Output the (x, y) coordinate of the center of the cell containing the given text.  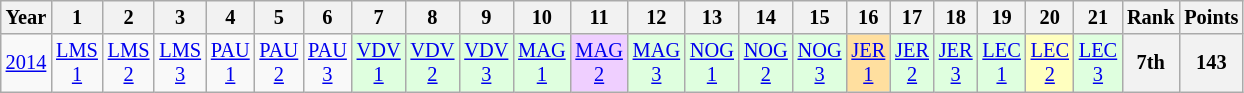
7 (379, 17)
VDV1 (379, 63)
5 (280, 17)
Year (26, 17)
18 (956, 17)
JER2 (912, 63)
NOG3 (820, 63)
14 (766, 17)
Points (1211, 17)
NOG1 (712, 63)
JER1 (868, 63)
1 (77, 17)
LMS1 (77, 63)
9 (486, 17)
LMS2 (129, 63)
8 (433, 17)
19 (1001, 17)
2014 (26, 63)
LEC3 (1098, 63)
LEC2 (1050, 63)
6 (328, 17)
JER3 (956, 63)
VDV3 (486, 63)
MAG1 (542, 63)
VDV2 (433, 63)
Rank (1150, 17)
15 (820, 17)
143 (1211, 63)
NOG2 (766, 63)
12 (656, 17)
20 (1050, 17)
PAU2 (280, 63)
13 (712, 17)
3 (180, 17)
4 (230, 17)
PAU1 (230, 63)
LEC1 (1001, 63)
PAU3 (328, 63)
MAG2 (598, 63)
LMS3 (180, 63)
16 (868, 17)
17 (912, 17)
MAG3 (656, 63)
2 (129, 17)
7th (1150, 63)
10 (542, 17)
21 (1098, 17)
11 (598, 17)
